Provide the [X, Y] coordinate of the cell's center where the given text is located.  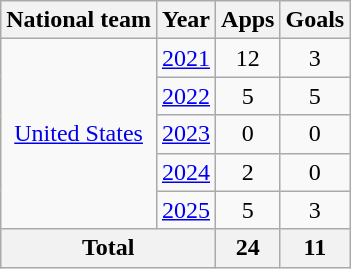
2023 [186, 134]
Apps [248, 20]
Total [108, 248]
United States [79, 134]
11 [315, 248]
Goals [315, 20]
2024 [186, 172]
2 [248, 172]
2022 [186, 96]
2025 [186, 210]
12 [248, 58]
Year [186, 20]
2021 [186, 58]
24 [248, 248]
National team [79, 20]
